For the text-containing cell, return its midpoint in [x, y] coordinate format. 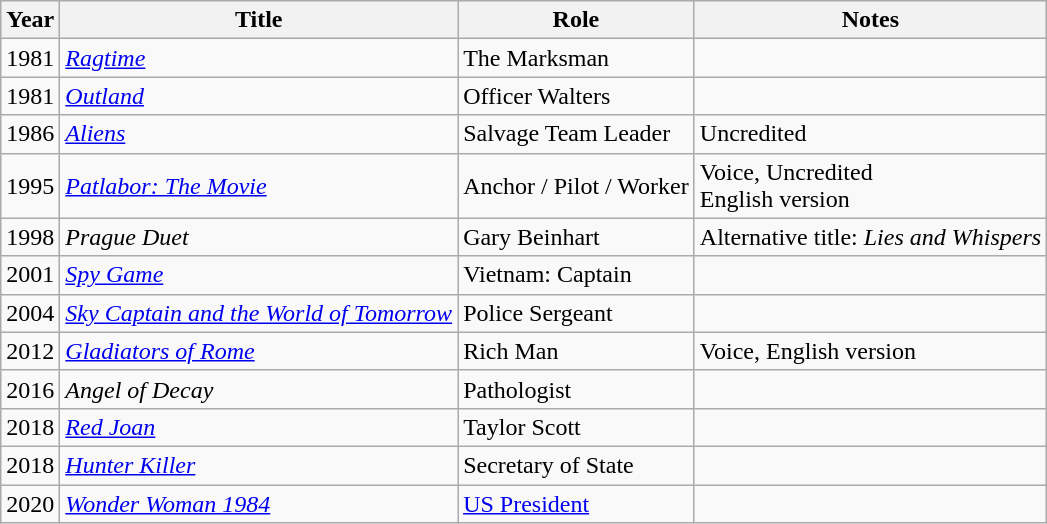
Angel of Decay [259, 389]
Role [576, 20]
Voice, English version [870, 351]
2004 [30, 313]
Taylor Scott [576, 427]
Rich Man [576, 351]
Vietnam: Captain [576, 275]
Wonder Woman 1984 [259, 503]
Alternative title: Lies and Whispers [870, 237]
2001 [30, 275]
1995 [30, 186]
Pathologist [576, 389]
2012 [30, 351]
1986 [30, 134]
Prague Duet [259, 237]
Hunter Killer [259, 465]
Outland [259, 96]
Sky Captain and the World of Tomorrow [259, 313]
Aliens [259, 134]
Secretary of State [576, 465]
Gladiators of Rome [259, 351]
2016 [30, 389]
Title [259, 20]
2020 [30, 503]
Anchor / Pilot / Worker [576, 186]
Red Joan [259, 427]
Patlabor: The Movie [259, 186]
The Marksman [576, 58]
Spy Game [259, 275]
Year [30, 20]
Ragtime [259, 58]
Uncredited [870, 134]
Notes [870, 20]
Gary Beinhart [576, 237]
Voice, UncreditedEnglish version [870, 186]
1998 [30, 237]
US President [576, 503]
Salvage Team Leader [576, 134]
Officer Walters [576, 96]
Police Sergeant [576, 313]
